Identify which cell holds the provided text, then report its (X, Y) central coordinate. 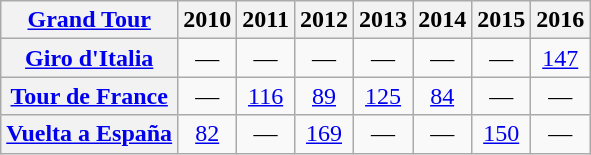
125 (384, 96)
Vuelta a España (90, 134)
Grand Tour (90, 20)
2016 (560, 20)
82 (208, 134)
2012 (324, 20)
2011 (266, 20)
2015 (502, 20)
89 (324, 96)
84 (442, 96)
2010 (208, 20)
2014 (442, 20)
169 (324, 134)
116 (266, 96)
Tour de France (90, 96)
Giro d'Italia (90, 58)
150 (502, 134)
147 (560, 58)
2013 (384, 20)
